Scan for the cell matching the given text and deliver its [x, y] coordinate at center. 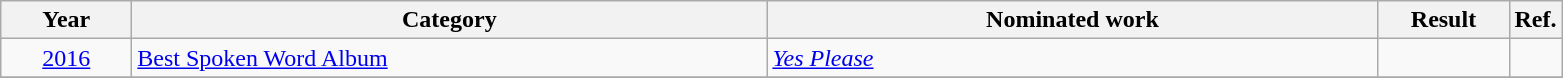
Yes Please [1072, 58]
Year [66, 20]
Best Spoken Word Album [450, 58]
Ref. [1536, 20]
Nominated work [1072, 20]
Category [450, 20]
2016 [66, 58]
Result [1444, 20]
